Scan for the cell matching the given text and deliver its (x, y) coordinate at center. 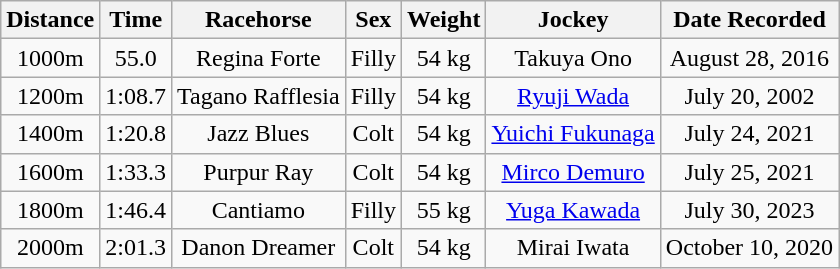
Yuga Kawada (573, 210)
July 20, 2002 (749, 96)
Yuichi Fukunaga (573, 134)
Cantiamo (259, 210)
Danon Dreamer (259, 248)
1400m (50, 134)
55 kg (444, 210)
Date Recorded (749, 20)
1:46.4 (136, 210)
Mirco Demuro (573, 172)
August 28, 2016 (749, 58)
Distance (50, 20)
1600m (50, 172)
1000m (50, 58)
1800m (50, 210)
Jazz Blues (259, 134)
Purpur Ray (259, 172)
Mirai Iwata (573, 248)
July 25, 2021 (749, 172)
Tagano Rafflesia (259, 96)
July 30, 2023 (749, 210)
Time (136, 20)
Weight (444, 20)
2000m (50, 248)
1:08.7 (136, 96)
Regina Forte (259, 58)
Sex (373, 20)
1:20.8 (136, 134)
2:01.3 (136, 248)
July 24, 2021 (749, 134)
1200m (50, 96)
Racehorse (259, 20)
55.0 (136, 58)
Ryuji Wada (573, 96)
Jockey (573, 20)
October 10, 2020 (749, 248)
1:33.3 (136, 172)
Takuya Ono (573, 58)
